Pinpoint the cell where the given text exists, returning its [X, Y] midpoint coordinate. 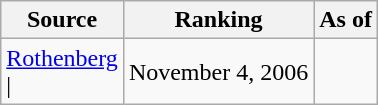
Ranking [218, 20]
November 4, 2006 [218, 72]
Rothenberg| [62, 72]
Source [62, 20]
As of [346, 20]
